Pinpoint the cell where the given text exists, returning its [x, y] midpoint coordinate. 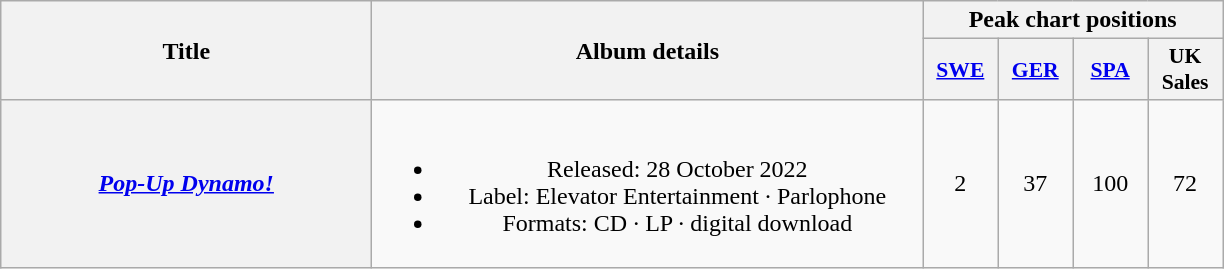
Title [186, 50]
Album details [648, 50]
Peak chart positions [1073, 20]
Released: 28 October 2022Label: Elevator Entertainment · ParlophoneFormats: CD · LP · digital download [648, 184]
GER [1036, 70]
SPA [1110, 70]
UK Sales [1186, 70]
37 [1036, 184]
Pop-Up Dynamo! [186, 184]
2 [960, 184]
SWE [960, 70]
100 [1110, 184]
72 [1186, 184]
